Extract the (x, y) coordinate from the center of the cell holding the provided text.  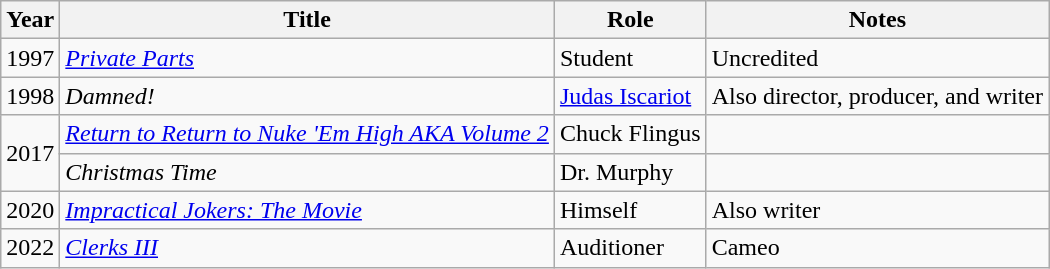
Dr. Murphy (630, 172)
Himself (630, 210)
Year (30, 20)
Damned! (308, 96)
Student (630, 58)
2020 (30, 210)
1998 (30, 96)
Uncredited (877, 58)
2017 (30, 153)
Judas Iscariot (630, 96)
Auditioner (630, 248)
1997 (30, 58)
Private Parts (308, 58)
Cameo (877, 248)
Also writer (877, 210)
Christmas Time (308, 172)
Clerks III (308, 248)
Impractical Jokers: The Movie (308, 210)
Chuck Flingus (630, 134)
Also director, producer, and writer (877, 96)
Notes (877, 20)
Role (630, 20)
2022 (30, 248)
Title (308, 20)
Return to Return to Nuke 'Em High AKA Volume 2 (308, 134)
